Determine the (x, y) coordinate at the center of the cell enclosing the given text.  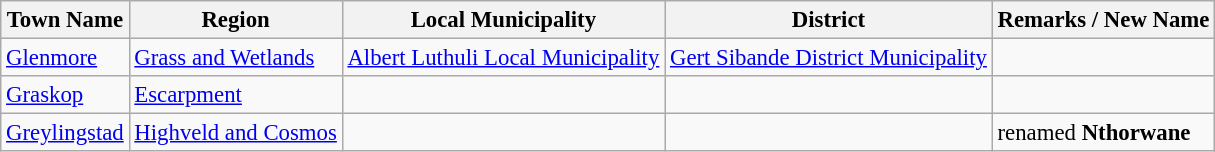
Graskop (65, 95)
Escarpment (236, 95)
District (829, 20)
Town Name (65, 20)
Local Municipality (504, 20)
Glenmore (65, 58)
renamed Nthorwane (1104, 133)
Region (236, 20)
Gert Sibande District Municipality (829, 58)
Highveld and Cosmos (236, 133)
Albert Luthuli Local Municipality (504, 58)
Greylingstad (65, 133)
Remarks / New Name (1104, 20)
Grass and Wetlands (236, 58)
